Output the (X, Y) coordinate of the center of the cell containing the given text.  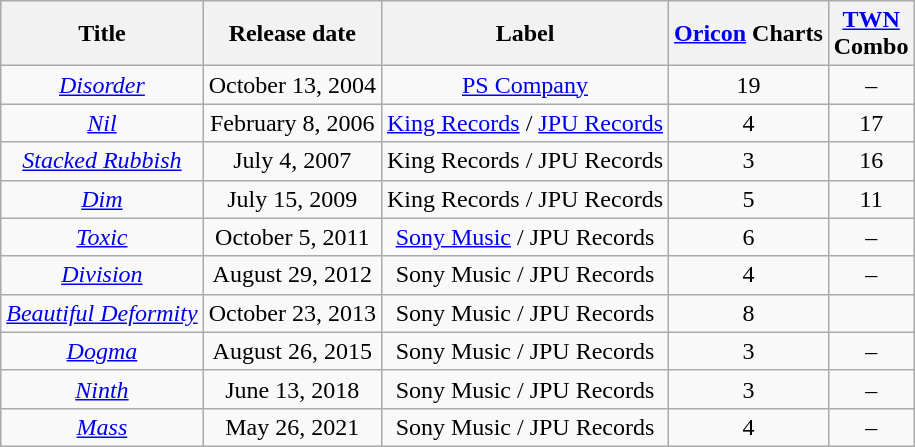
16 (871, 161)
PS Company (524, 85)
17 (871, 123)
October 5, 2011 (292, 237)
Label (524, 34)
Release date (292, 34)
May 26, 2021 (292, 427)
Division (102, 275)
Beautiful Deformity (102, 313)
July 15, 2009 (292, 199)
October 23, 2013 (292, 313)
5 (749, 199)
Ninth (102, 389)
19 (749, 85)
6 (749, 237)
11 (871, 199)
8 (749, 313)
August 29, 2012 (292, 275)
Title (102, 34)
Toxic (102, 237)
Oricon Charts (749, 34)
Stacked Rubbish (102, 161)
Nil (102, 123)
June 13, 2018 (292, 389)
Disorder (102, 85)
October 13, 2004 (292, 85)
August 26, 2015 (292, 351)
Dim (102, 199)
July 4, 2007 (292, 161)
Mass (102, 427)
Dogma (102, 351)
February 8, 2006 (292, 123)
TWNCombo (871, 34)
